Determine the (X, Y) coordinate at the center of the cell enclosing the given text.  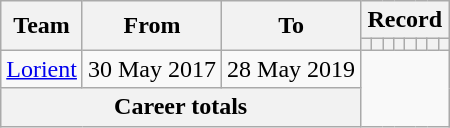
28 May 2019 (292, 69)
From (152, 26)
Lorient (42, 69)
Record (405, 20)
Team (42, 26)
To (292, 26)
30 May 2017 (152, 69)
Career totals (181, 107)
